Return [x, y] of the center of cell containing provided text 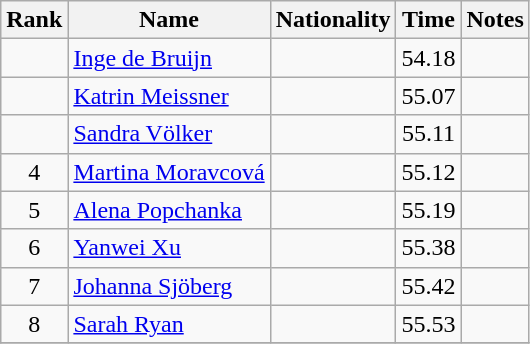
Name [169, 20]
7 [34, 286]
55.07 [428, 96]
55.38 [428, 248]
5 [34, 210]
55.12 [428, 172]
Notes [495, 20]
55.11 [428, 134]
4 [34, 172]
Rank [34, 20]
Sandra Völker [169, 134]
Johanna Sjöberg [169, 286]
54.18 [428, 58]
Nationality [333, 20]
Inge de Bruijn [169, 58]
Yanwei Xu [169, 248]
Katrin Meissner [169, 96]
Martina Moravcová [169, 172]
6 [34, 248]
55.19 [428, 210]
8 [34, 324]
Alena Popchanka [169, 210]
Sarah Ryan [169, 324]
55.42 [428, 286]
55.53 [428, 324]
Time [428, 20]
